Scan for the cell matching the given text and deliver its [X, Y] coordinate at center. 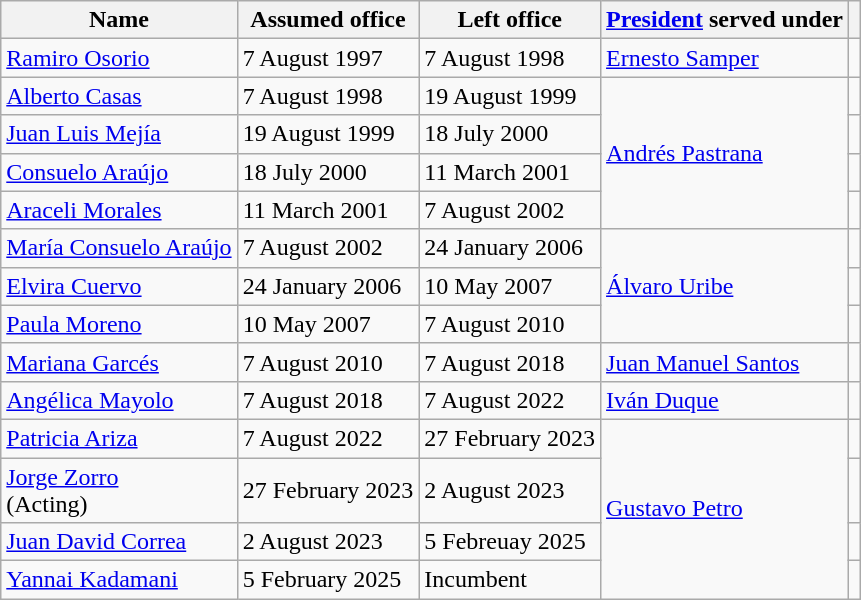
Paula Moreno [119, 324]
María Consuelo Araújo [119, 248]
Ramiro Osorio [119, 58]
Patricia Ariza [119, 438]
Angélica Mayolo [119, 400]
Alberto Casas [119, 96]
7 August 1997 [328, 58]
5 February 2025 [328, 580]
Yannai Kadamani [119, 580]
Andrés Pastrana [725, 153]
Left office [510, 20]
Álvaro Uribe [725, 286]
Gustavo Petro [725, 508]
Juan Manuel Santos [725, 362]
5 Febreuay 2025 [510, 542]
Assumed office [328, 20]
Juan Luis Mejía [119, 134]
Araceli Morales [119, 210]
Juan David Correa [119, 542]
Iván Duque [725, 400]
Jorge Zorro(Acting) [119, 490]
Consuelo Araújo [119, 172]
Incumbent [510, 580]
President served under [725, 20]
Name [119, 20]
Ernesto Samper [725, 58]
Elvira Cuervo [119, 286]
Mariana Garcés [119, 362]
